Determine the (x, y) coordinate at the center of the cell enclosing the given text.  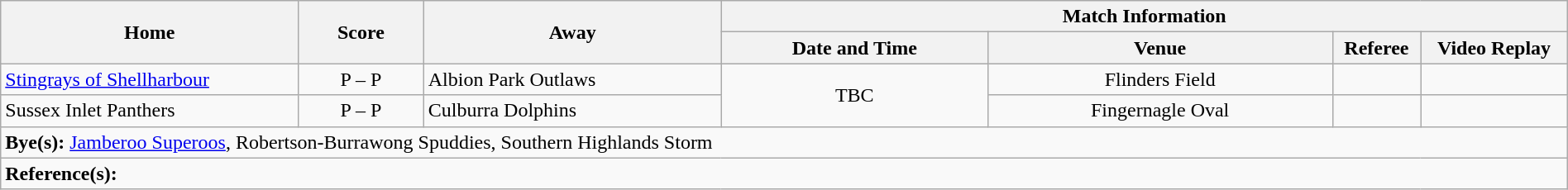
Away (572, 32)
Bye(s): Jamberoo Superoos, Robertson-Burrawong Spuddies, Southern Highlands Storm (784, 142)
Score (361, 32)
TBC (854, 95)
Venue (1159, 48)
Flinders Field (1159, 79)
Albion Park Outlaws (572, 79)
Culburra Dolphins (572, 111)
Referee (1376, 48)
Home (150, 32)
Video Replay (1494, 48)
Stingrays of Shellharbour (150, 79)
Reference(s): (784, 173)
Sussex Inlet Panthers (150, 111)
Fingernagle Oval (1159, 111)
Date and Time (854, 48)
Match Information (1145, 17)
